Provide the [X, Y] coordinate of the cell's center where the given text is located.  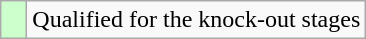
Qualified for the knock-out stages [196, 20]
